Pinpoint the cell where the given text exists, returning its [x, y] midpoint coordinate. 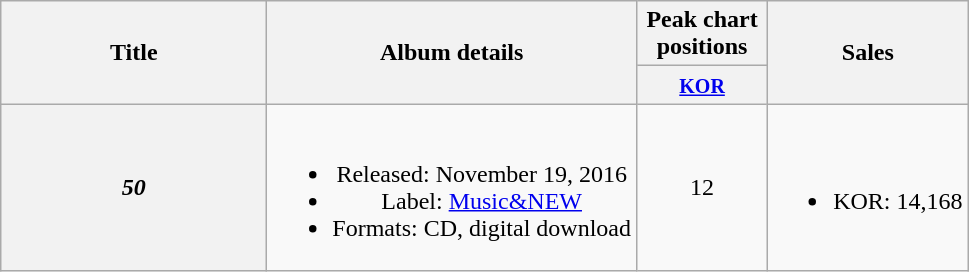
Title [134, 52]
KOR [702, 85]
50 [134, 188]
Album details [452, 52]
12 [702, 188]
Released: November 19, 2016Label: Music&NEWFormats: CD, digital download [452, 188]
Peak chart positions [702, 34]
Sales [868, 52]
KOR: 14,168 [868, 188]
